Provide the (X, Y) coordinate of the cell's center where the given text is located.  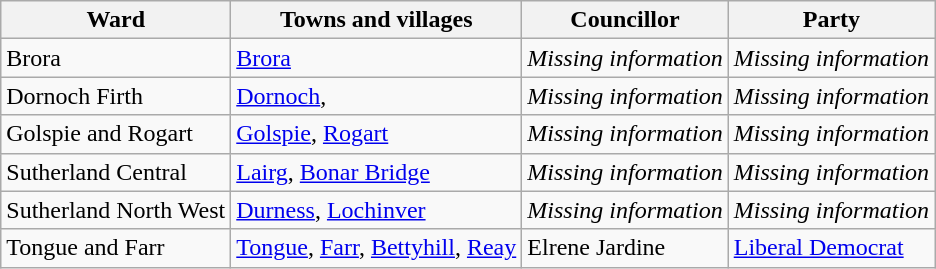
Golspie and Rogart (116, 134)
Lairg, Bonar Bridge (376, 172)
Golspie, Rogart (376, 134)
Dornoch Firth (116, 96)
Elrene Jardine (625, 248)
Tongue, Farr, Bettyhill, Reay (376, 248)
Sutherland Central (116, 172)
Liberal Democrat (831, 248)
Party (831, 20)
Dornoch, (376, 96)
Ward (116, 20)
Councillor (625, 20)
Durness, Lochinver (376, 210)
Sutherland North West (116, 210)
Tongue and Farr (116, 248)
Towns and villages (376, 20)
